Pinpoint the cell where the given text exists, returning its [X, Y] midpoint coordinate. 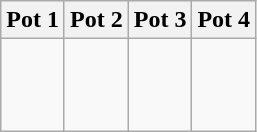
Pot 2 [96, 20]
Pot 3 [160, 20]
Pot 4 [224, 20]
Pot 1 [33, 20]
